Identify which cell holds the provided text, then report its (X, Y) central coordinate. 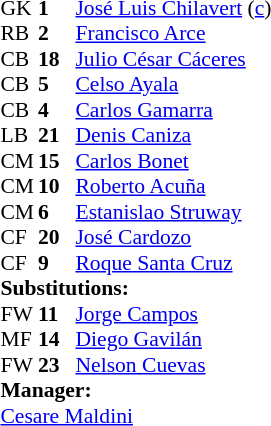
Francisco Arce (173, 33)
15 (57, 161)
Julio César Cáceres (173, 59)
Celso Ayala (173, 85)
Carlos Gamarra (173, 110)
MF (19, 339)
Estanislao Struway (173, 212)
18 (57, 59)
José Cardozo (173, 237)
21 (57, 135)
LB (19, 135)
Manager: (136, 391)
2 (57, 33)
Roque Santa Cruz (173, 263)
5 (57, 85)
11 (57, 314)
Jorge Campos (173, 314)
9 (57, 263)
10 (57, 187)
Substitutions: (136, 289)
Nelson Cuevas (173, 365)
6 (57, 212)
20 (57, 237)
4 (57, 110)
Carlos Bonet (173, 161)
Denis Caniza (173, 135)
23 (57, 365)
14 (57, 339)
Diego Gavilán (173, 339)
RB (19, 33)
Roberto Acuña (173, 187)
